For the text-containing cell, return its midpoint in [x, y] coordinate format. 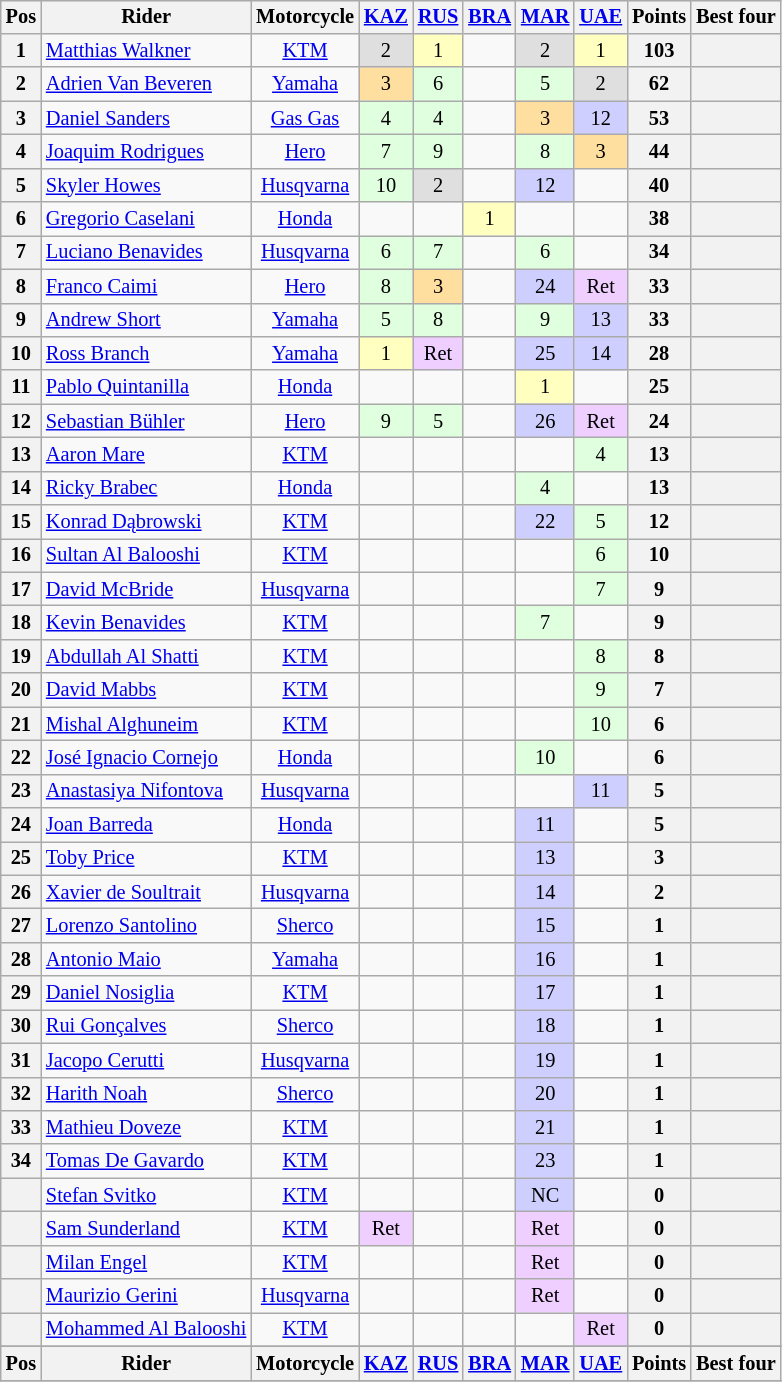
32 [21, 1094]
Mathieu Doveze [146, 1128]
Gregorio Caselani [146, 219]
Joan Barreda [146, 825]
Lorenzo Santolino [146, 926]
Daniel Nosiglia [146, 993]
53 [659, 118]
Tomas De Gavardo [146, 1161]
Pablo Quintanilla [146, 387]
Luciano Benavides [146, 253]
Abdullah Al Shatti [146, 657]
31 [21, 1060]
Milan Engel [146, 1262]
Mohammed Al Balooshi [146, 1330]
Daniel Sanders [146, 118]
103 [659, 51]
Skyler Howes [146, 185]
30 [21, 1027]
Adrien Van Beveren [146, 84]
Rui Gonçalves [146, 1027]
38 [659, 219]
Gas Gas [305, 118]
40 [659, 185]
NC [545, 1195]
José Ignacio Cornejo [146, 758]
27 [21, 926]
Aaron Mare [146, 455]
Sebastian Bühler [146, 421]
Maurizio Gerini [146, 1296]
Jacopo Cerutti [146, 1060]
Mishal Alghuneim [146, 724]
Matthias Walkner [146, 51]
Harith Noah [146, 1094]
Sultan Al Balooshi [146, 556]
Joaquim Rodrigues [146, 152]
29 [21, 993]
Kevin Benavides [146, 623]
Anastasiya Nifontova [146, 791]
Sam Sunderland [146, 1229]
Franco Caimi [146, 286]
Ross Branch [146, 354]
Antonio Maio [146, 960]
Konrad Dąbrowski [146, 522]
Ricky Brabec [146, 488]
Stefan Svitko [146, 1195]
62 [659, 84]
David McBride [146, 589]
44 [659, 152]
Toby Price [146, 859]
Andrew Short [146, 320]
Xavier de Soultrait [146, 892]
David Mabbs [146, 690]
